Return (X, Y) of the center of cell containing provided text 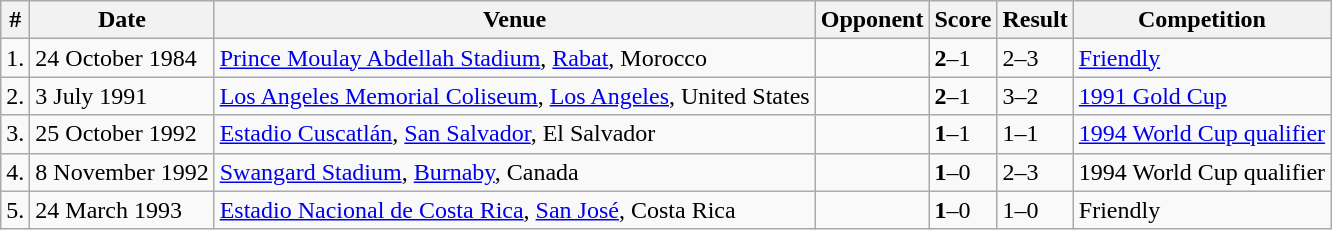
2. (16, 96)
24 March 1993 (122, 210)
Date (122, 20)
4. (16, 172)
Score (963, 20)
5. (16, 210)
1. (16, 58)
Competition (1202, 20)
3. (16, 134)
Prince Moulay Abdellah Stadium, Rabat, Morocco (514, 58)
Swangard Stadium, Burnaby, Canada (514, 172)
Estadio Cuscatlán, San Salvador, El Salvador (514, 134)
# (16, 20)
Result (1035, 20)
Los Angeles Memorial Coliseum, Los Angeles, United States (514, 96)
3 July 1991 (122, 96)
25 October 1992 (122, 134)
Venue (514, 20)
Opponent (872, 20)
24 October 1984 (122, 58)
1991 Gold Cup (1202, 96)
3–2 (1035, 96)
Estadio Nacional de Costa Rica, San José, Costa Rica (514, 210)
8 November 1992 (122, 172)
